Search for the cell housing the specified text and yield its (X, Y) center coordinate. 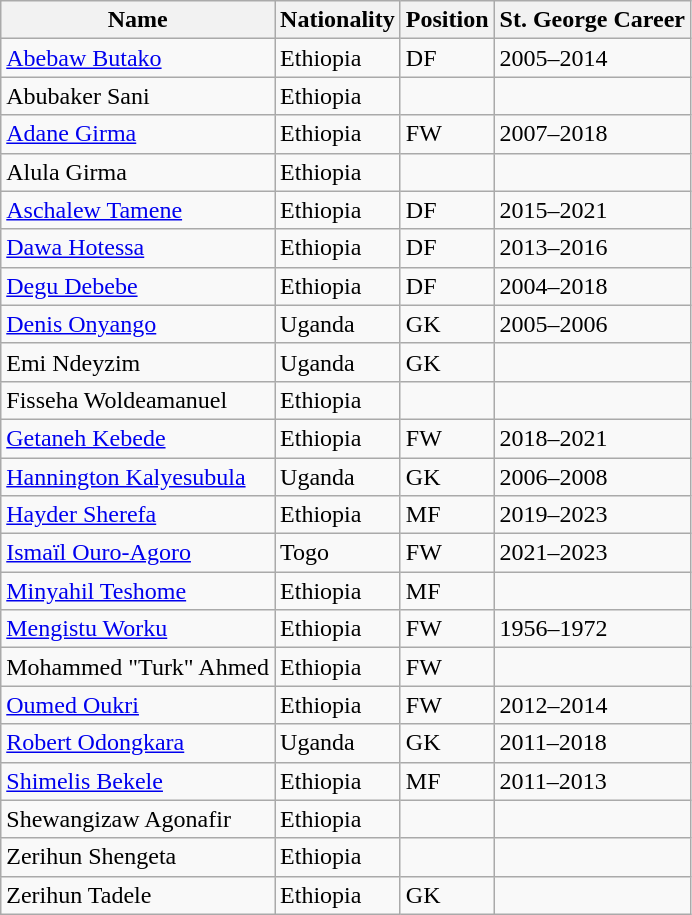
Zerihun Tadele (138, 895)
Oumed Oukri (138, 705)
2011–2013 (592, 781)
2019–2023 (592, 515)
2005–2014 (592, 58)
Denis Onyango (138, 324)
2006–2008 (592, 477)
2005–2006 (592, 324)
Position (447, 20)
2021–2023 (592, 553)
Nationality (338, 20)
2011–2018 (592, 743)
Adane Girma (138, 134)
2012–2014 (592, 705)
Shimelis Bekele (138, 781)
Emi Ndeyzim (138, 362)
2013–2016 (592, 248)
Shewangizaw Agonafir (138, 819)
1956–1972 (592, 629)
Getaneh Kebede (138, 438)
St. George Career (592, 20)
2018–2021 (592, 438)
Ismaïl Ouro-Agoro (138, 553)
Togo (338, 553)
Abebaw Butako (138, 58)
2015–2021 (592, 210)
2007–2018 (592, 134)
Abubaker Sani (138, 96)
Name (138, 20)
Dawa Hotessa (138, 248)
Mengistu Worku (138, 629)
Fisseha Woldeamanuel (138, 400)
Robert Odongkara (138, 743)
Alula Girma (138, 172)
Hayder Sherefa (138, 515)
2004–2018 (592, 286)
Zerihun Shengeta (138, 857)
Minyahil Teshome (138, 591)
Degu Debebe (138, 286)
Aschalew Tamene (138, 210)
Hannington Kalyesubula (138, 477)
Mohammed "Turk" Ahmed (138, 667)
